From the cell containing the given text, extract its center point as (x, y) coordinate. 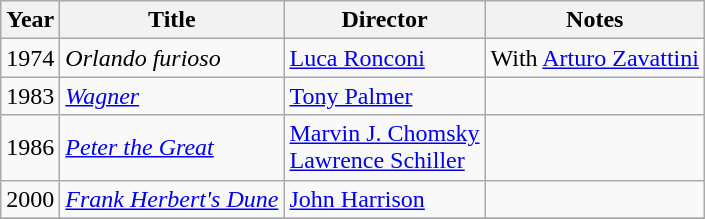
Orlando furioso (172, 58)
Frank Herbert's Dune (172, 199)
1983 (30, 96)
John Harrison (384, 199)
1986 (30, 148)
Director (384, 20)
2000 (30, 199)
Notes (594, 20)
Tony Palmer (384, 96)
Luca Ronconi (384, 58)
Wagner (172, 96)
Peter the Great (172, 148)
Title (172, 20)
With Arturo Zavattini (594, 58)
1974 (30, 58)
Year (30, 20)
Marvin J. ChomskyLawrence Schiller (384, 148)
